Scan for the cell matching the given text and deliver its (x, y) coordinate at center. 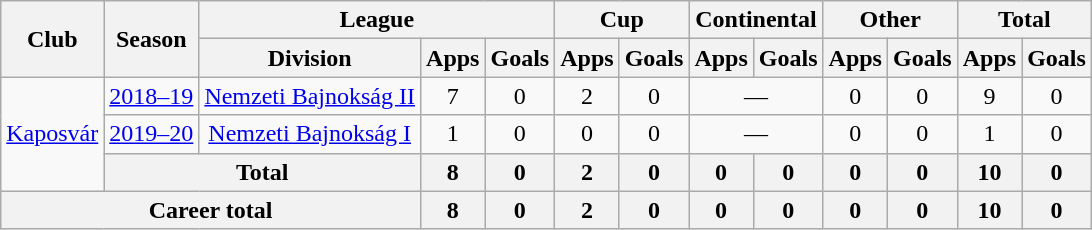
Other (890, 20)
Kaposvár (52, 134)
Season (152, 39)
Career total (211, 210)
9 (989, 96)
2019–20 (152, 134)
League (377, 20)
Club (52, 39)
2018–19 (152, 96)
Nemzeti Bajnokság I (310, 134)
Cup (622, 20)
Continental (756, 20)
Nemzeti Bajnokság II (310, 96)
Division (310, 58)
7 (453, 96)
